Locate the cell with the specified text and output its (x, y) center coordinate. 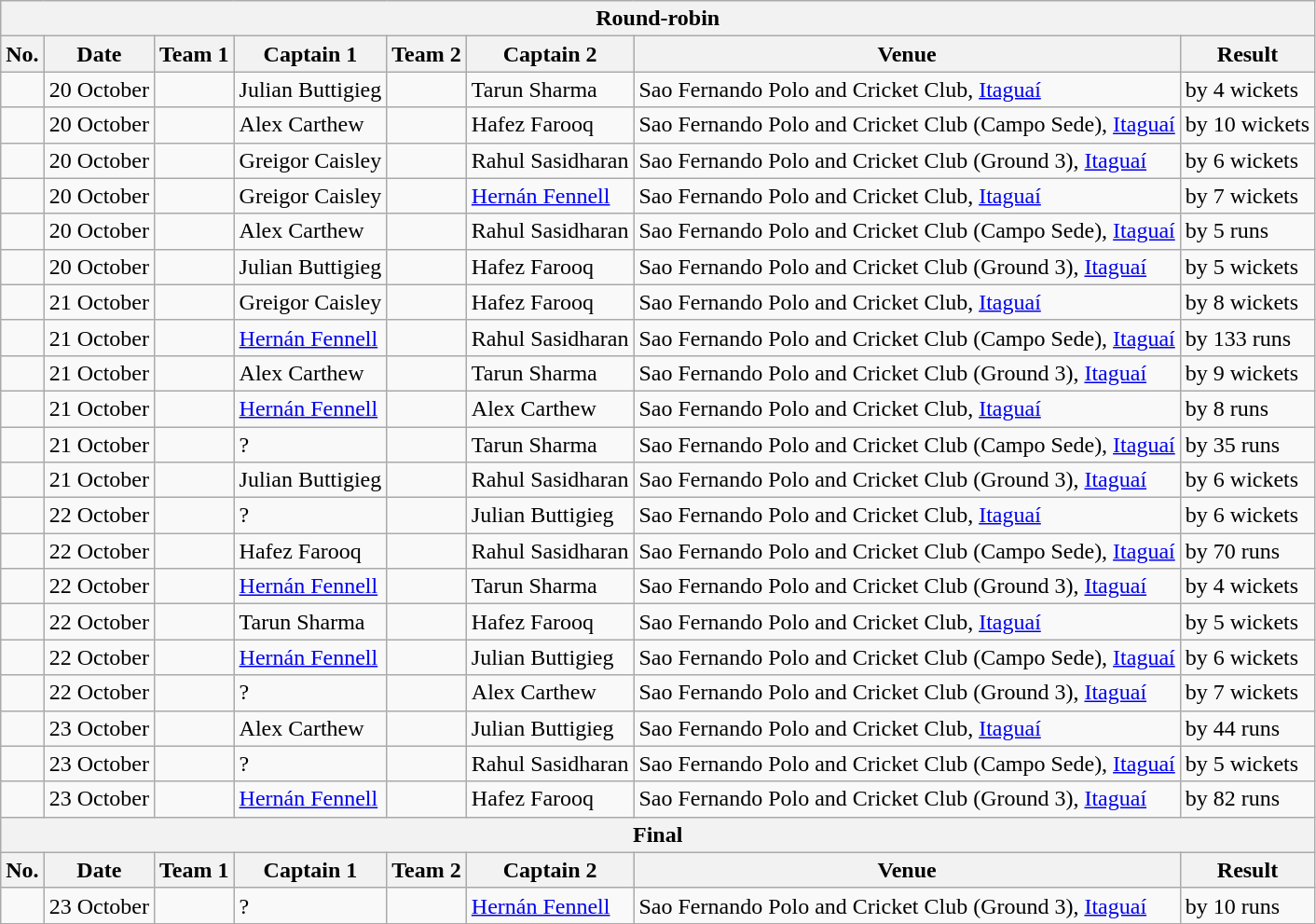
by 10 wickets (1247, 125)
by 8 wickets (1247, 302)
by 10 runs (1247, 905)
by 8 runs (1247, 408)
by 35 runs (1247, 445)
Round-robin (658, 19)
by 44 runs (1247, 728)
by 5 runs (1247, 231)
by 82 runs (1247, 799)
by 133 runs (1247, 338)
Final (658, 834)
by 70 runs (1247, 551)
by 9 wickets (1247, 373)
